Detect which cell encompasses the target text, then output its (X, Y) center coordinate. 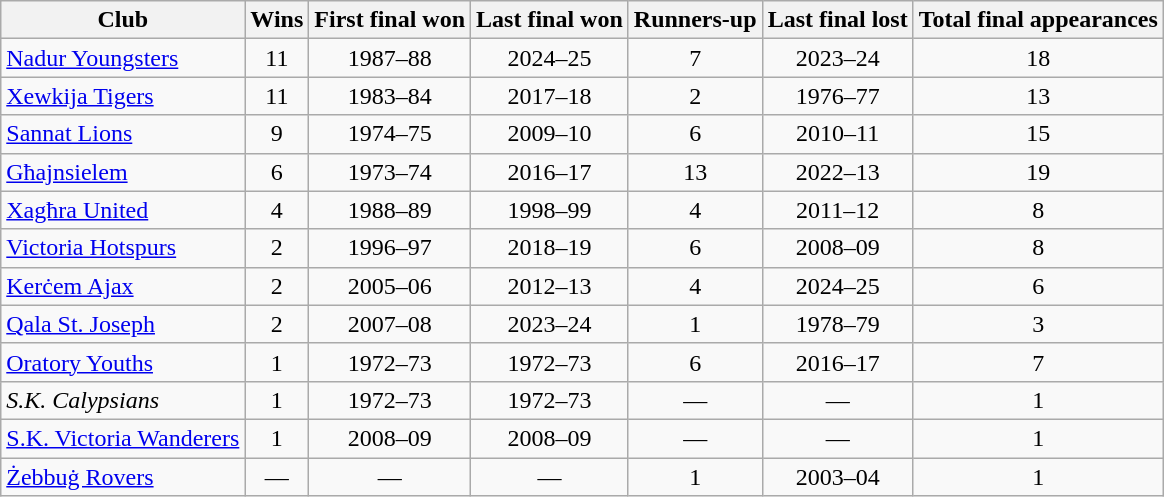
1974–75 (390, 134)
First final won (390, 20)
2011–12 (838, 210)
2009–10 (550, 134)
2022–13 (838, 172)
19 (1038, 172)
1998–99 (550, 210)
Oratory Youths (123, 362)
Victoria Hotspurs (123, 248)
2018–19 (550, 248)
Għajnsielem (123, 172)
Xewkija Tigers (123, 96)
2012–13 (550, 286)
S.K. Calypsians (123, 400)
2005–06 (390, 286)
Club (123, 20)
Last final lost (838, 20)
2017–18 (550, 96)
18 (1038, 58)
2007–08 (390, 324)
Kerċem Ajax (123, 286)
Wins (277, 20)
1973–74 (390, 172)
1978–79 (838, 324)
Qala St. Joseph (123, 324)
2003–04 (838, 477)
15 (1038, 134)
Total final appearances (1038, 20)
1988–89 (390, 210)
Nadur Youngsters (123, 58)
Last final won (550, 20)
1987–88 (390, 58)
1976–77 (838, 96)
2010–11 (838, 134)
1996–97 (390, 248)
S.K. Victoria Wanderers (123, 438)
1983–84 (390, 96)
3 (1038, 324)
Sannat Lions (123, 134)
9 (277, 134)
Runners-up (695, 20)
Żebbuġ Rovers (123, 477)
Xagħra United (123, 210)
